For the text-containing cell, return its midpoint in (X, Y) coordinate format. 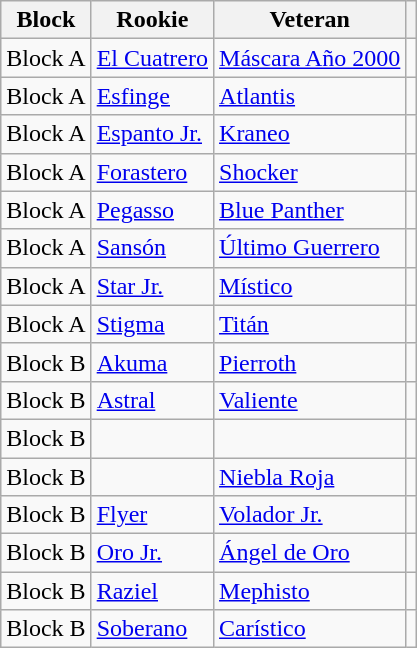
Block (46, 20)
Pierroth (310, 362)
El Cuatrero (152, 58)
Veteran (310, 20)
Atlantis (310, 96)
Máscara Año 2000 (310, 58)
Volador Jr. (310, 515)
Carístico (310, 629)
Valiente (310, 400)
Flyer (152, 515)
Oro Jr. (152, 553)
Shocker (310, 172)
Niebla Roja (310, 477)
Pegasso (152, 210)
Ángel de Oro (310, 553)
Soberano (152, 629)
Esfinge (152, 96)
Espanto Jr. (152, 134)
Kraneo (310, 134)
Sansón (152, 248)
Star Jr. (152, 286)
Último Guerrero (310, 248)
Mephisto (310, 591)
Astral (152, 400)
Stigma (152, 324)
Místico (310, 286)
Rookie (152, 20)
Akuma (152, 362)
Titán (310, 324)
Forastero (152, 172)
Raziel (152, 591)
Blue Panther (310, 210)
